Locate the cell with the specified text and output its [x, y] center coordinate. 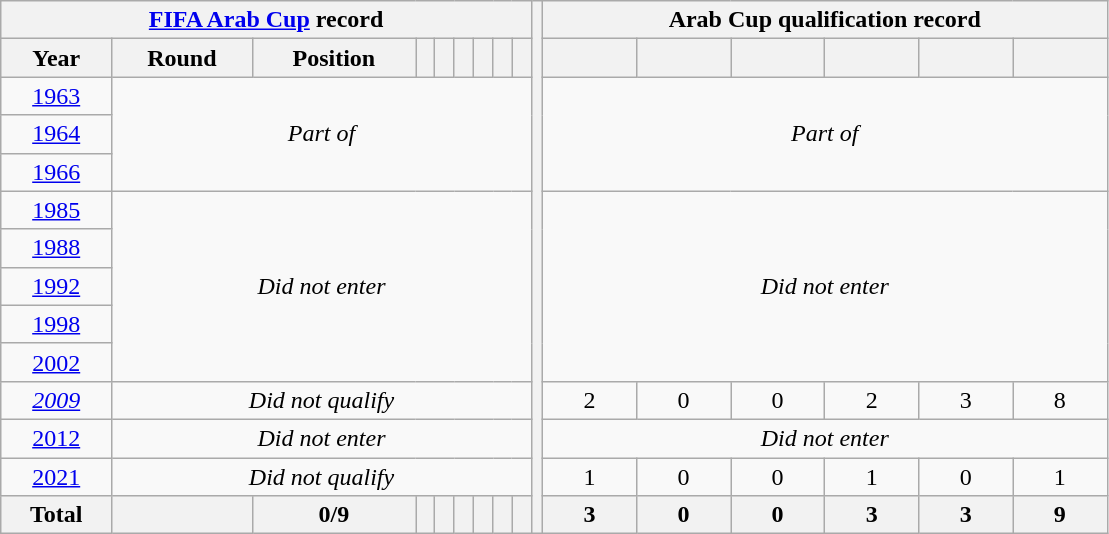
1964 [56, 134]
1998 [56, 324]
1963 [56, 96]
2009 [56, 400]
Arab Cup qualification record [824, 20]
1966 [56, 172]
2002 [56, 362]
Total [56, 515]
1985 [56, 210]
0/9 [334, 515]
Year [56, 58]
1988 [56, 248]
Round [182, 58]
8 [1060, 400]
Position [334, 58]
FIFA Arab Cup record [266, 20]
2021 [56, 477]
9 [1060, 515]
1992 [56, 286]
2012 [56, 438]
